Pinpoint the cell where the given text exists, returning its (x, y) midpoint coordinate. 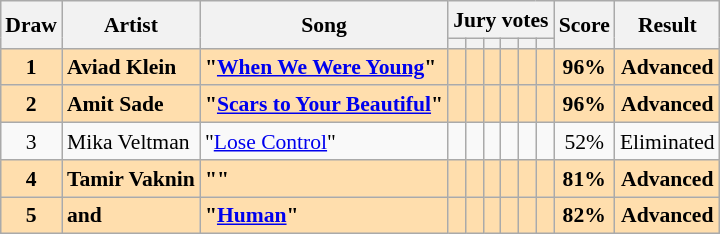
Mika Veltman (131, 142)
"" (324, 178)
Artist (131, 24)
3 (31, 142)
52% (584, 142)
Draw (31, 24)
Result (668, 24)
Aviad Klein (131, 66)
82% (584, 216)
Tamir Vaknin (131, 178)
"Lose Control" (324, 142)
and (131, 216)
Eliminated (668, 142)
"When We Were Young" (324, 66)
Song (324, 24)
"Scars to Your Beautiful" (324, 104)
Amit Sade (131, 104)
Score (584, 24)
5 (31, 216)
2 (31, 104)
1 (31, 66)
Jury votes (500, 20)
4 (31, 178)
"Human" (324, 216)
81% (584, 178)
